Output the [X, Y] coordinate of the center of the cell containing the given text.  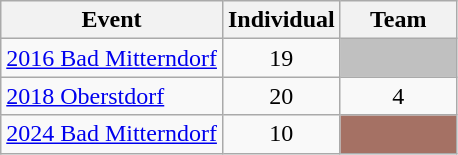
Team [398, 20]
20 [281, 96]
Individual [281, 20]
19 [281, 58]
10 [281, 134]
4 [398, 96]
2024 Bad Mitterndorf [112, 134]
2018 Oberstdorf [112, 96]
Event [112, 20]
2016 Bad Mitterndorf [112, 58]
